Return the (x, y) coordinate for the center point of the cell that contains the specified text.  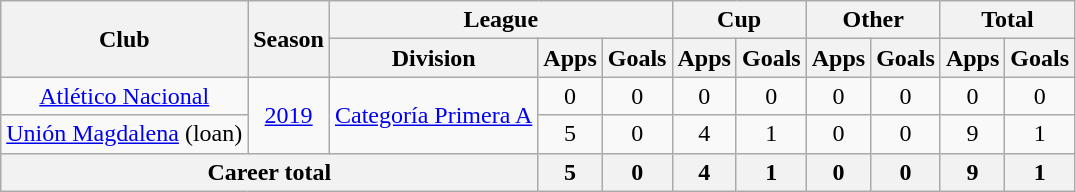
Club (124, 39)
Unión Magdalena (loan) (124, 134)
Atlético Nacional (124, 96)
Total (1007, 20)
Season (289, 39)
2019 (289, 115)
Other (873, 20)
League (500, 20)
Division (433, 58)
Categoría Primera A (433, 115)
Cup (739, 20)
Career total (270, 172)
